Provide the [x, y] coordinate of the cell's center where the given text is located.  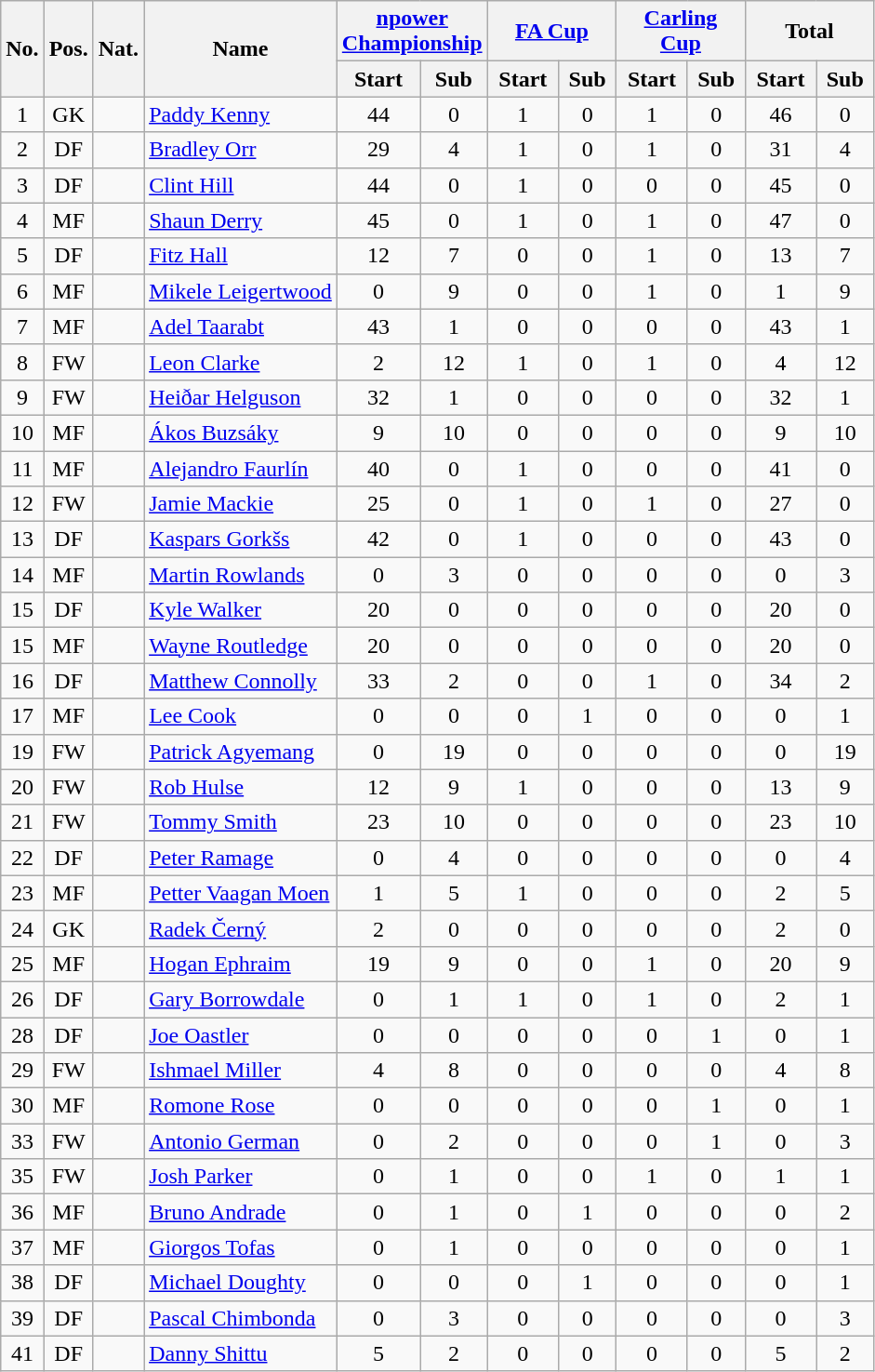
Antonio German [241, 1141]
Carling Cup [681, 32]
30 [22, 1106]
npower Championship [412, 32]
No. [22, 48]
Giorgos Tofas [241, 1247]
Danny Shittu [241, 1353]
11 [22, 468]
Ishmael Miller [241, 1071]
Matthew Connolly [241, 681]
40 [378, 468]
17 [22, 716]
Total [809, 32]
Nat. [118, 48]
Tommy Smith [241, 822]
26 [22, 999]
34 [780, 681]
42 [378, 539]
14 [22, 575]
Romone Rose [241, 1106]
Bruno Andrade [241, 1212]
FA Cup [552, 32]
Petter Vaagan Moen [241, 893]
Jamie Mackie [241, 504]
38 [22, 1283]
Kyle Walker [241, 610]
Kaspars Gorkšs [241, 539]
24 [22, 928]
Shaun Derry [241, 220]
Adel Taarabt [241, 326]
46 [780, 114]
Ákos Buzsáky [241, 433]
Gary Borrowdale [241, 999]
Heiðar Helguson [241, 397]
22 [22, 858]
31 [780, 150]
Paddy Kenny [241, 114]
27 [780, 504]
Michael Doughty [241, 1283]
Joe Oastler [241, 1035]
16 [22, 681]
Patrick Agyemang [241, 752]
Rob Hulse [241, 787]
21 [22, 822]
Radek Černý [241, 928]
Josh Parker [241, 1177]
Bradley Orr [241, 150]
Peter Ramage [241, 858]
Mikele Leigertwood [241, 291]
Pos. [69, 48]
35 [22, 1177]
39 [22, 1318]
Alejandro Faurlín [241, 468]
Name [241, 48]
Wayne Routledge [241, 646]
Clint Hill [241, 185]
6 [22, 291]
36 [22, 1212]
Hogan Ephraim [241, 964]
Martin Rowlands [241, 575]
47 [780, 220]
28 [22, 1035]
Lee Cook [241, 716]
Pascal Chimbonda [241, 1318]
Fitz Hall [241, 256]
Leon Clarke [241, 362]
37 [22, 1247]
